Pinpoint the cell where the given text exists, returning its (x, y) midpoint coordinate. 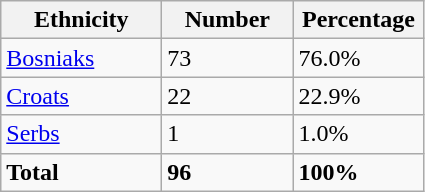
73 (228, 58)
Number (228, 20)
22.9% (358, 96)
76.0% (358, 58)
Ethnicity (82, 20)
96 (228, 172)
1 (228, 134)
Croats (82, 96)
22 (228, 96)
Serbs (82, 134)
Total (82, 172)
Percentage (358, 20)
Bosniaks (82, 58)
100% (358, 172)
1.0% (358, 134)
